Extract the [X, Y] coordinate from the center of the cell holding the provided text.  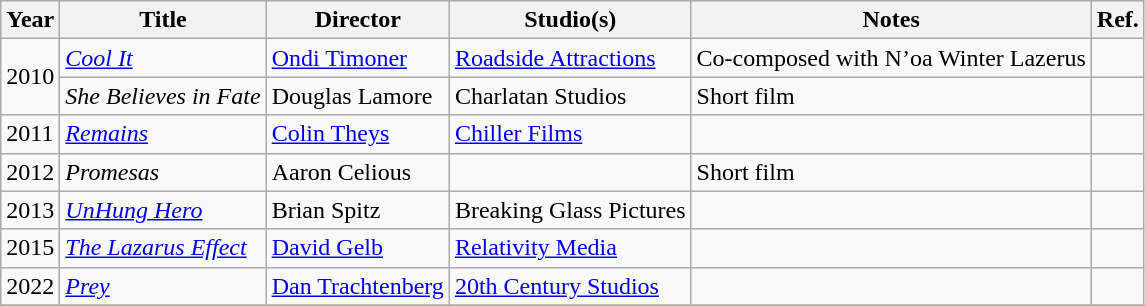
Brian Spitz [358, 210]
Charlatan Studios [570, 96]
David Gelb [358, 248]
2010 [30, 77]
2015 [30, 248]
Promesas [163, 172]
2022 [30, 286]
Ondi Timoner [358, 58]
Title [163, 20]
Relativity Media [570, 248]
2011 [30, 134]
Cool It [163, 58]
Breaking Glass Pictures [570, 210]
Year [30, 20]
Ref. [1118, 20]
Colin Theys [358, 134]
Dan Trachtenberg [358, 286]
Studio(s) [570, 20]
She Believes in Fate [163, 96]
Notes [891, 20]
Remains [163, 134]
UnHung Hero [163, 210]
Director [358, 20]
20th Century Studios [570, 286]
Prey [163, 286]
Roadside Attractions [570, 58]
Co-composed with N’oa Winter Lazerus [891, 58]
The Lazarus Effect [163, 248]
2012 [30, 172]
2013 [30, 210]
Douglas Lamore [358, 96]
Chiller Films [570, 134]
Aaron Celious [358, 172]
